Scan for the cell matching the given text and deliver its (X, Y) coordinate at center. 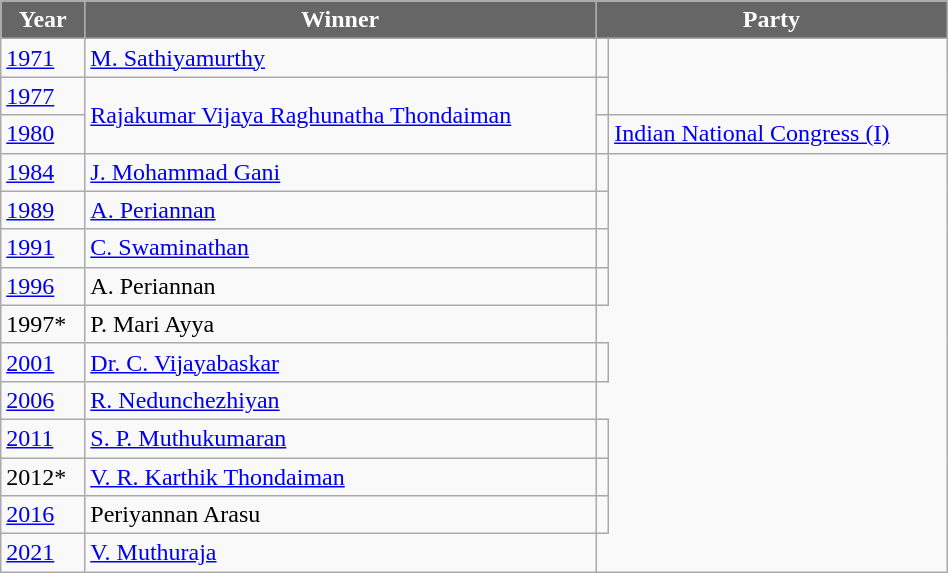
2021 (43, 553)
S. P. Muthukumaran (340, 438)
Indian National Congress (I) (778, 134)
1989 (43, 210)
1997* (43, 324)
Dr. C. Vijayabaskar (340, 362)
M. Sathiyamurthy (340, 58)
2016 (43, 515)
1996 (43, 286)
V. Muthuraja (340, 553)
R. Nedunchezhiyan (340, 400)
Year (43, 20)
1971 (43, 58)
1980 (43, 134)
Rajakumar Vijaya Raghunatha Thondaiman (340, 115)
P. Mari Ayya (340, 324)
Party (772, 20)
1984 (43, 172)
Periyannan Arasu (340, 515)
Winner (340, 20)
2006 (43, 400)
1991 (43, 248)
2001 (43, 362)
C. Swaminathan (340, 248)
2012* (43, 477)
J. Mohammad Gani (340, 172)
2011 (43, 438)
1977 (43, 96)
V. R. Karthik Thondaiman (340, 477)
